Output the (X, Y) coordinate of the center of the cell containing the given text.  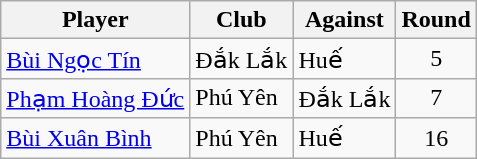
Player (96, 20)
Bùi Ngọc Tín (96, 59)
Bùi Xuân Bình (96, 138)
Phạm Hoàng Đức (96, 98)
Club (242, 20)
7 (436, 98)
16 (436, 138)
Against (344, 20)
5 (436, 59)
Round (436, 20)
